Scan for the cell matching the given text and deliver its (x, y) coordinate at center. 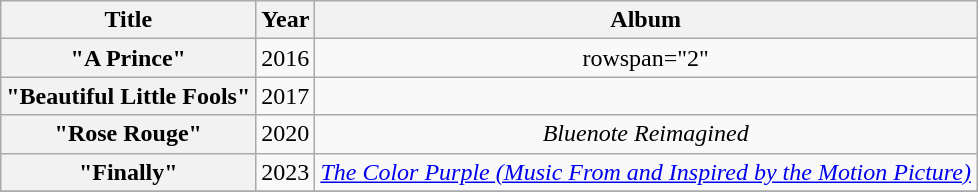
2020 (286, 134)
"Rose Rouge" (128, 134)
2023 (286, 172)
Title (128, 20)
Year (286, 20)
"Finally" (128, 172)
The Color Purple (Music From and Inspired by the Motion Picture) (646, 172)
rowspan="2" (646, 58)
"Beautiful Little Fools" (128, 96)
"A Prince" (128, 58)
2017 (286, 96)
Album (646, 20)
2016 (286, 58)
Bluenote Reimagined (646, 134)
